Determine the [x, y] coordinate at the center of the cell enclosing the given text.  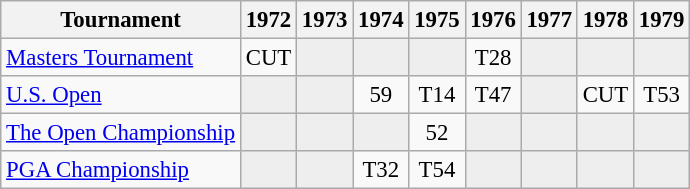
1972 [268, 20]
1975 [437, 20]
U.S. Open [121, 95]
T14 [437, 95]
1973 [325, 20]
1979 [661, 20]
Masters Tournament [121, 58]
1976 [493, 20]
T28 [493, 58]
T32 [381, 170]
The Open Championship [121, 133]
PGA Championship [121, 170]
T47 [493, 95]
52 [437, 133]
Tournament [121, 20]
1978 [605, 20]
1974 [381, 20]
T54 [437, 170]
59 [381, 95]
1977 [549, 20]
T53 [661, 95]
